For the text-containing cell, return its midpoint in [x, y] coordinate format. 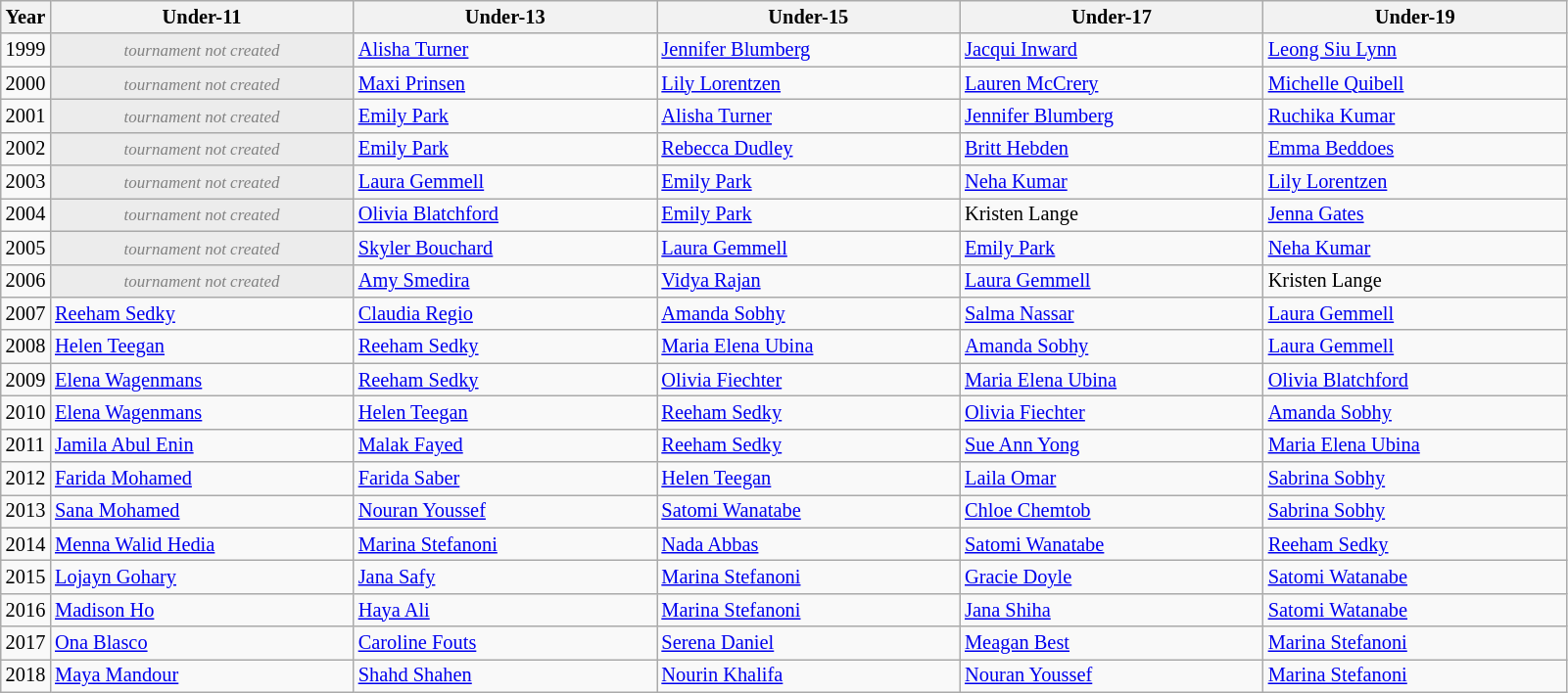
1999 [25, 50]
Skyler Bouchard [505, 248]
Britt Hebden [1112, 149]
Sue Ann Yong [1112, 445]
Under-17 [1112, 17]
Haya Ali [505, 610]
Nada Abbas [808, 544]
Emma Beddoes [1415, 149]
2001 [25, 115]
Serena Daniel [808, 643]
2003 [25, 182]
Maxi Prinsen [505, 83]
2008 [25, 346]
2006 [25, 281]
Sana Mohamed [202, 511]
Lojayn Gohary [202, 577]
Rebecca Dudley [808, 149]
Jana Safy [505, 577]
2016 [25, 610]
Madison Ho [202, 610]
Amy Smedira [505, 281]
2011 [25, 445]
Jamila Abul Enin [202, 445]
2013 [25, 511]
2007 [25, 313]
Under-11 [202, 17]
Malak Fayed [505, 445]
2010 [25, 412]
Shahd Shahen [505, 675]
Menna Walid Hedia [202, 544]
2000 [25, 83]
Lauren McCrery [1112, 83]
Michelle Quibell [1415, 83]
Chloe Chemtob [1112, 511]
Salma Nassar [1112, 313]
Farida Saber [505, 479]
2005 [25, 248]
2018 [25, 675]
Maya Mandour [202, 675]
Nourin Khalifa [808, 675]
Under-15 [808, 17]
Farida Mohamed [202, 479]
2017 [25, 643]
Jenna Gates [1415, 214]
Claudia Regio [505, 313]
Ona Blasco [202, 643]
Year [25, 17]
2002 [25, 149]
Laila Omar [1112, 479]
Under-13 [505, 17]
Leong Siu Lynn [1415, 50]
2012 [25, 479]
2009 [25, 380]
Meagan Best [1112, 643]
Caroline Fouts [505, 643]
Vidya Rajan [808, 281]
Jacqui Inward [1112, 50]
Jana Shiha [1112, 610]
2004 [25, 214]
2014 [25, 544]
Under-19 [1415, 17]
Gracie Doyle [1112, 577]
2015 [25, 577]
Ruchika Kumar [1415, 115]
